Return the [x, y] coordinate for the center point of the cell that contains the specified text.  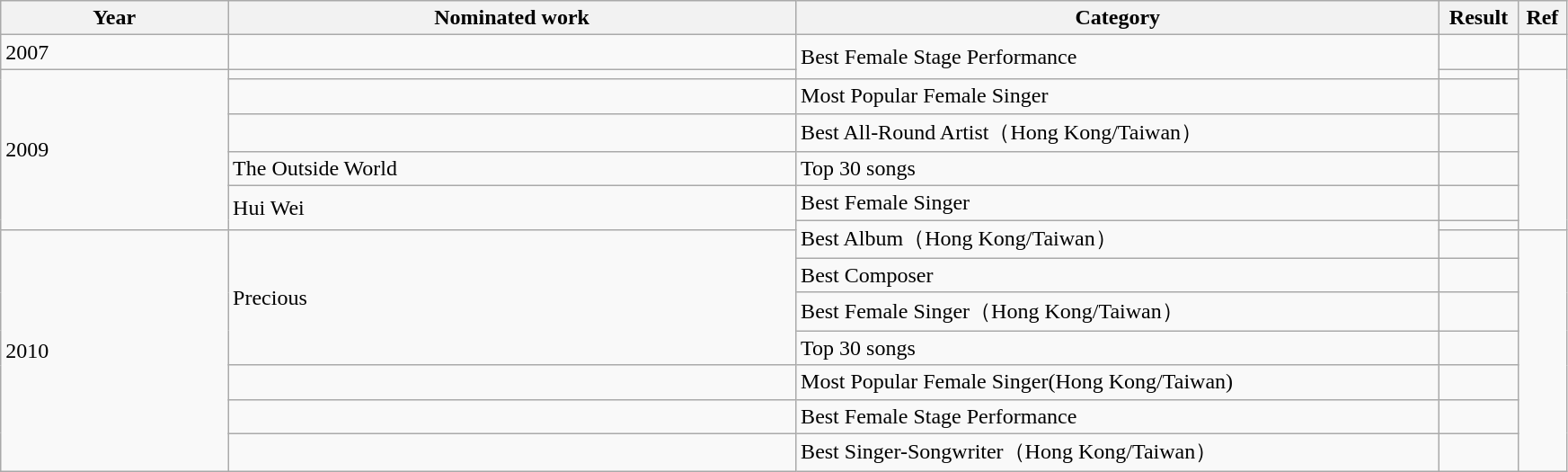
2007 [115, 52]
Category [1118, 18]
Best All-Round Artist（Hong Kong/Taiwan） [1118, 133]
Precious [512, 298]
2009 [115, 149]
Ref [1542, 18]
Best Composer [1118, 275]
Nominated work [512, 18]
Most Popular Female Singer [1118, 96]
Hui Wei [512, 209]
Year [115, 18]
Best Female Singer [1118, 203]
The Outside World [512, 169]
Most Popular Female Singer(Hong Kong/Taiwan) [1118, 382]
Best Album（Hong Kong/Taiwan） [1118, 239]
2010 [115, 351]
Best Female Singer（Hong Kong/Taiwan） [1118, 311]
Best Singer-Songwriter（Hong Kong/Taiwan） [1118, 453]
Result [1479, 18]
